Capture the cell that displays the provided text and extract its [X, Y] central coordinate. 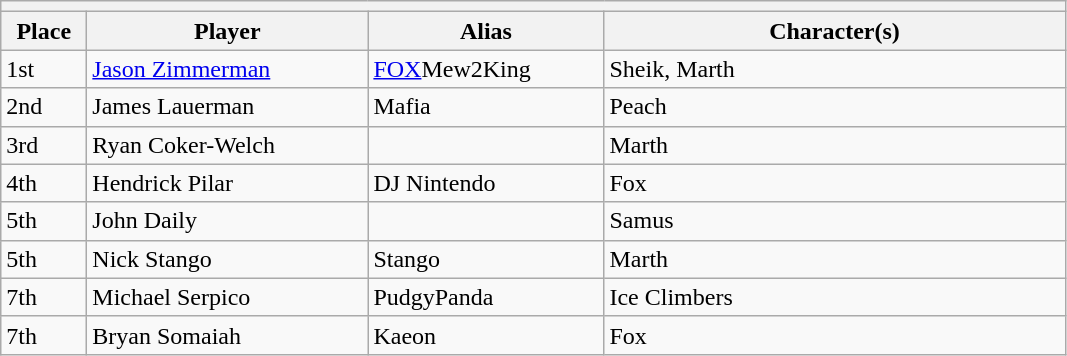
Ryan Coker-Welch [228, 145]
Hendrick Pilar [228, 183]
Sheik, Marth [834, 69]
Alias [486, 31]
Kaeon [486, 335]
PudgyPanda [486, 297]
Nick Stango [228, 259]
James Lauerman [228, 107]
Peach [834, 107]
Ice Climbers [834, 297]
2nd [44, 107]
1st [44, 69]
Character(s) [834, 31]
John Daily [228, 221]
FOXMew2King [486, 69]
3rd [44, 145]
Bryan Somaiah [228, 335]
Player [228, 31]
Samus [834, 221]
Stango [486, 259]
Jason Zimmerman [228, 69]
Mafia [486, 107]
DJ Nintendo [486, 183]
4th [44, 183]
Place [44, 31]
Michael Serpico [228, 297]
